From the cell containing the given text, extract its center point as (X, Y) coordinate. 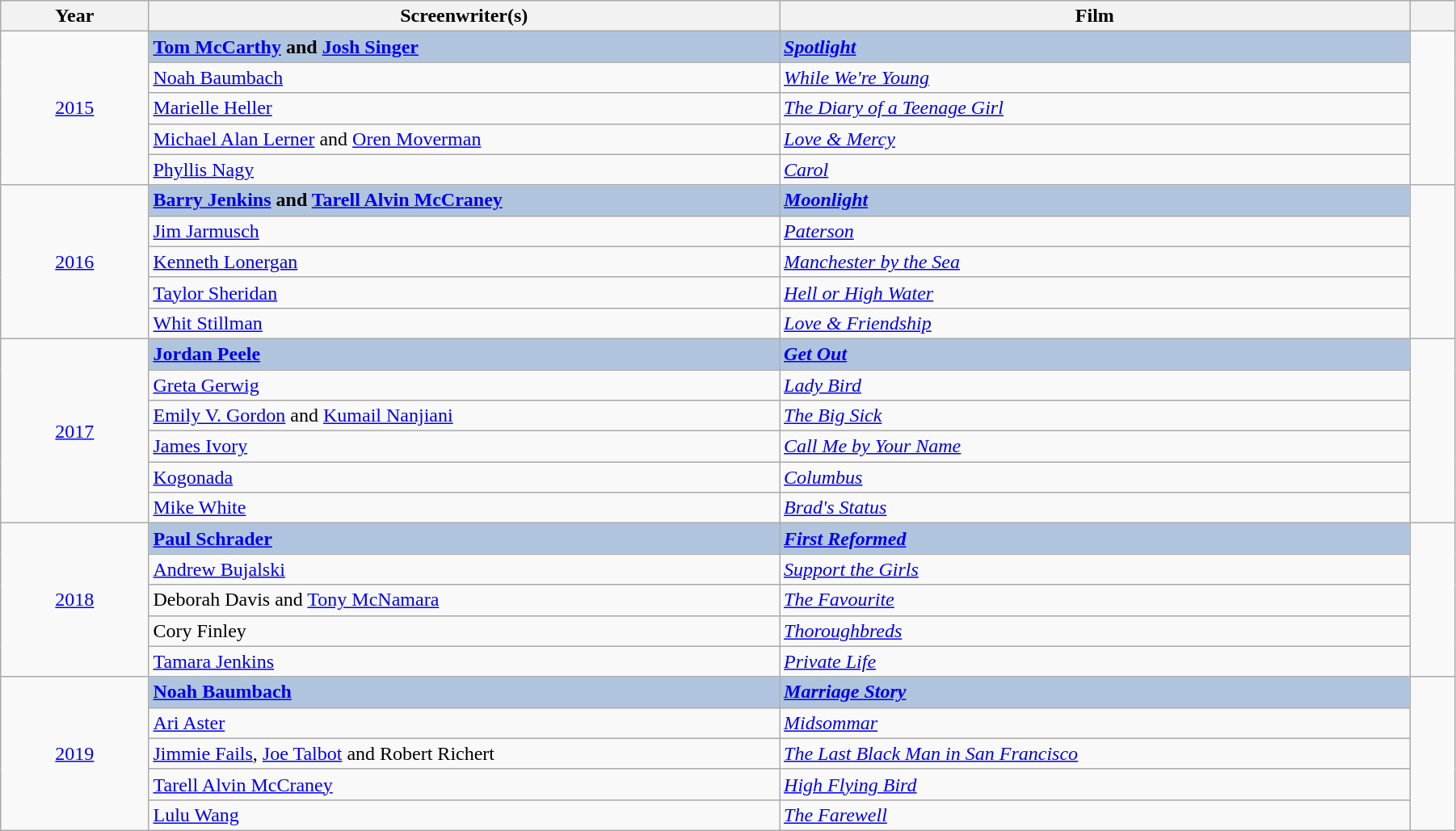
Carol (1096, 170)
2018 (74, 600)
Ari Aster (464, 723)
James Ivory (464, 447)
High Flying Bird (1096, 784)
Marriage Story (1096, 692)
Love & Friendship (1096, 323)
The Last Black Man in San Francisco (1096, 753)
Whit Stillman (464, 323)
Paterson (1096, 231)
Barry Jenkins and Tarell Alvin McCraney (464, 200)
First Reformed (1096, 539)
Taylor Sheridan (464, 292)
Get Out (1096, 354)
The Big Sick (1096, 416)
Deborah Davis and Tony McNamara (464, 600)
Moonlight (1096, 200)
Spotlight (1096, 47)
Manchester by the Sea (1096, 262)
Phyllis Nagy (464, 170)
Film (1096, 16)
Andrew Bujalski (464, 569)
Kenneth Lonergan (464, 262)
Tom McCarthy and Josh Singer (464, 47)
Jimmie Fails, Joe Talbot and Robert Richert (464, 753)
Call Me by Your Name (1096, 447)
Year (74, 16)
Columbus (1096, 477)
Jim Jarmusch (464, 231)
Kogonada (464, 477)
Cory Finley (464, 631)
2016 (74, 262)
Midsommar (1096, 723)
Love & Mercy (1096, 139)
Michael Alan Lerner and Oren Moverman (464, 139)
Paul Schrader (464, 539)
Private Life (1096, 661)
Lulu Wang (464, 815)
Jordan Peele (464, 354)
Thoroughbreds (1096, 631)
The Farewell (1096, 815)
2015 (74, 108)
Marielle Heller (464, 108)
Lady Bird (1096, 385)
2017 (74, 430)
Brad's Status (1096, 508)
2019 (74, 753)
Tamara Jenkins (464, 661)
Greta Gerwig (464, 385)
Screenwriter(s) (464, 16)
Mike White (464, 508)
The Favourite (1096, 600)
Hell or High Water (1096, 292)
Support the Girls (1096, 569)
The Diary of a Teenage Girl (1096, 108)
Tarell Alvin McCraney (464, 784)
While We're Young (1096, 78)
Emily V. Gordon and Kumail Nanjiani (464, 416)
